Find where the given text appears and provide that cell's center as (X, Y) coordinate. 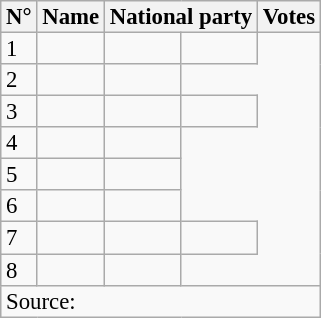
6 (19, 206)
National party (180, 17)
1 (19, 49)
4 (19, 143)
N° (19, 17)
2 (19, 80)
Votes (288, 17)
Source: (161, 301)
3 (19, 112)
5 (19, 175)
7 (19, 238)
8 (19, 270)
Name (71, 17)
